Capture the cell that displays the provided text and extract its [X, Y] central coordinate. 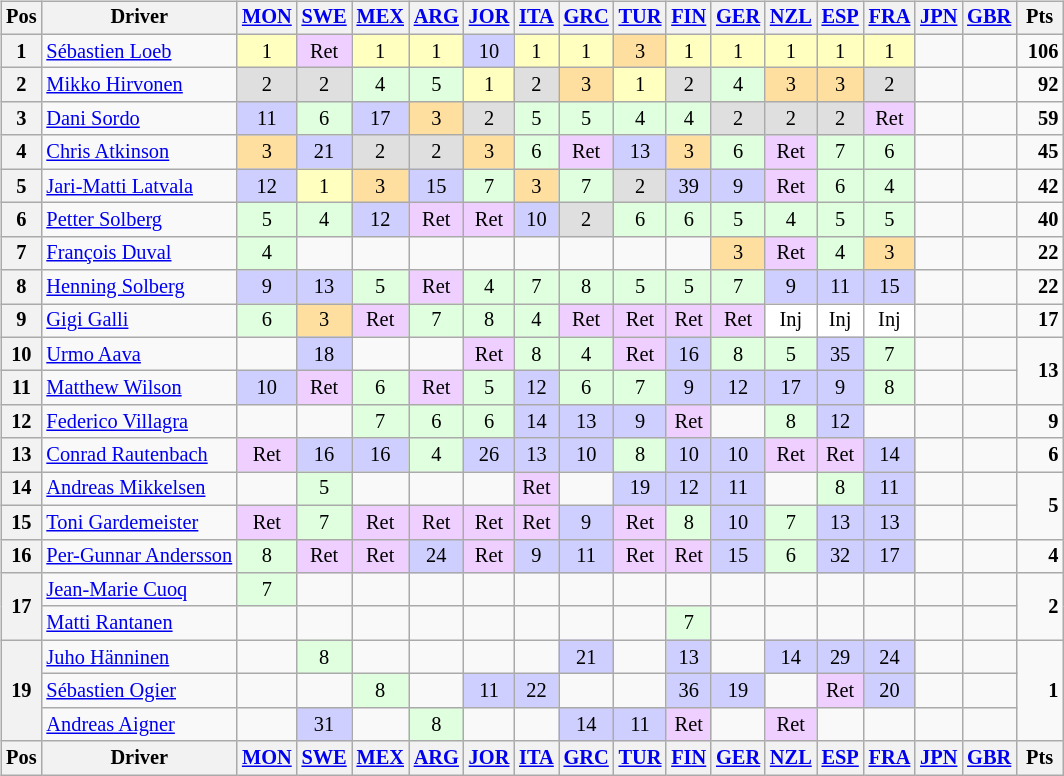
Chris Atkinson [139, 152]
36 [688, 691]
26 [489, 455]
20 [890, 691]
45 [1040, 152]
Petter Solberg [139, 220]
Jean-Marie Cuoq [139, 590]
59 [1040, 119]
32 [840, 556]
Mikko Hirvonen [139, 85]
Toni Gardemeister [139, 522]
Federico Villagra [139, 422]
106 [1040, 51]
39 [688, 186]
Sébastien Ogier [139, 691]
Gigi Galli [139, 321]
Andreas Aigner [139, 724]
Jari-Matti Latvala [139, 186]
40 [1040, 220]
Per-Gunnar Andersson [139, 556]
Henning Solberg [139, 287]
92 [1040, 85]
François Duval [139, 253]
18 [324, 354]
29 [840, 657]
Juho Hänninen [139, 657]
42 [1040, 186]
35 [840, 354]
Sébastien Loeb [139, 51]
Dani Sordo [139, 119]
Matti Rantanen [139, 623]
Conrad Rautenbach [139, 455]
Urmo Aava [139, 354]
Andreas Mikkelsen [139, 489]
Matthew Wilson [139, 388]
31 [324, 724]
